Identify which cell holds the provided text, then report its (x, y) central coordinate. 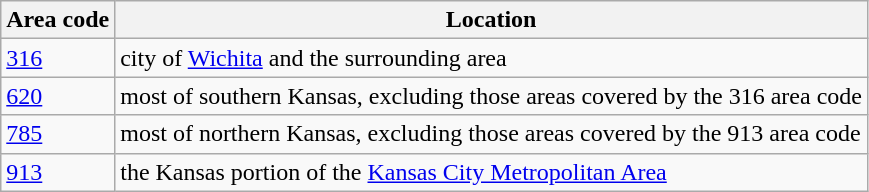
Location (492, 20)
785 (58, 134)
city of Wichita and the surrounding area (492, 58)
the Kansas portion of the Kansas City Metropolitan Area (492, 172)
620 (58, 96)
most of southern Kansas, excluding those areas covered by the 316 area code (492, 96)
913 (58, 172)
316 (58, 58)
Area code (58, 20)
most of northern Kansas, excluding those areas covered by the 913 area code (492, 134)
